From the cell containing the given text, extract its center point as [x, y] coordinate. 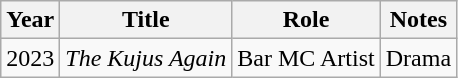
2023 [30, 58]
Drama [418, 58]
Role [306, 20]
The Kujus Again [146, 58]
Year [30, 20]
Notes [418, 20]
Title [146, 20]
Bar MC Artist [306, 58]
